Return the [x, y] coordinate for the center point of the cell that contains the specified text.  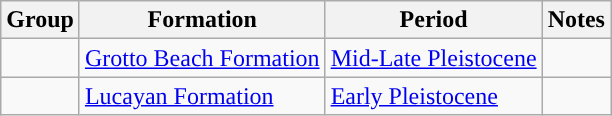
Period [434, 20]
Group [40, 20]
Mid-Late Pleistocene [434, 58]
Formation [202, 20]
Notes [576, 20]
Grotto Beach Formation [202, 58]
Lucayan Formation [202, 96]
Early Pleistocene [434, 96]
